Return the [X, Y] coordinate for the center point of the cell that contains the specified text.  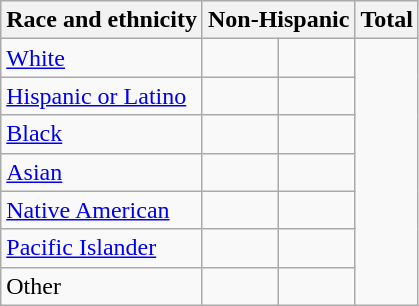
Non-Hispanic [278, 20]
Hispanic or Latino [102, 96]
Other [102, 286]
Total [387, 20]
White [102, 58]
Asian [102, 172]
Native American [102, 210]
Pacific Islander [102, 248]
Black [102, 134]
Race and ethnicity [102, 20]
